Detect which cell encompasses the target text, then output its [X, Y] center coordinate. 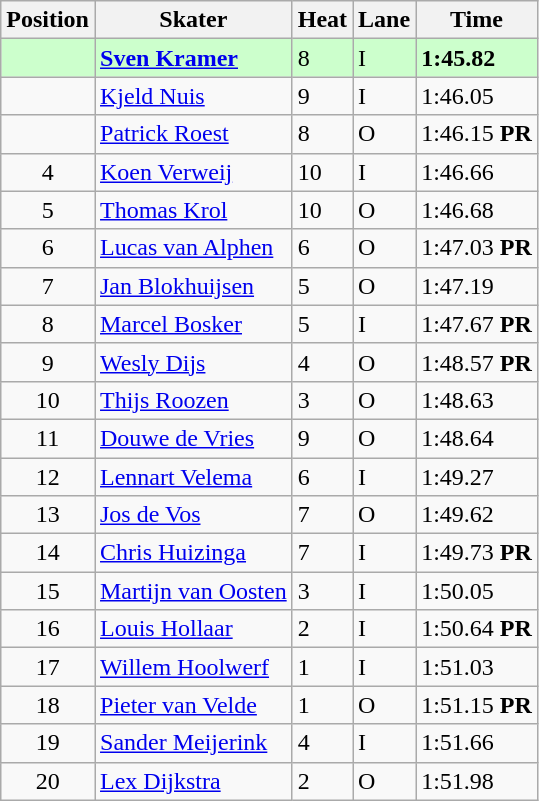
20 [48, 781]
1:48.64 [477, 438]
Time [477, 20]
Thijs Roozen [193, 400]
1:49.27 [477, 477]
12 [48, 477]
Position [48, 20]
16 [48, 629]
1:46.68 [477, 210]
1:51.98 [477, 781]
Wesly Dijs [193, 362]
15 [48, 591]
1:47.19 [477, 286]
Lucas van Alphen [193, 248]
17 [48, 667]
Sven Kramer [193, 58]
1:51.03 [477, 667]
18 [48, 705]
11 [48, 438]
Sander Meijerink [193, 743]
Lane [384, 20]
Jos de Vos [193, 515]
Martijn van Oosten [193, 591]
Skater [193, 20]
1:46.15 PR [477, 134]
13 [48, 515]
Jan Blokhuijsen [193, 286]
1:48.63 [477, 400]
1:51.15 PR [477, 705]
Patrick Roest [193, 134]
Willem Hoolwerf [193, 667]
1:48.57 PR [477, 362]
1:45.82 [477, 58]
14 [48, 553]
1:47.67 PR [477, 324]
Marcel Bosker [193, 324]
1:49.73 PR [477, 553]
1:50.64 PR [477, 629]
1:50.05 [477, 591]
Heat [322, 20]
Lex Dijkstra [193, 781]
Douwe de Vries [193, 438]
Thomas Krol [193, 210]
1:47.03 PR [477, 248]
1:51.66 [477, 743]
Kjeld Nuis [193, 96]
Louis Hollaar [193, 629]
19 [48, 743]
Koen Verweij [193, 172]
1:49.62 [477, 515]
1:46.05 [477, 96]
Pieter van Velde [193, 705]
1:46.66 [477, 172]
Chris Huizinga [193, 553]
Lennart Velema [193, 477]
